Pinpoint the cell where the given text exists, returning its (x, y) midpoint coordinate. 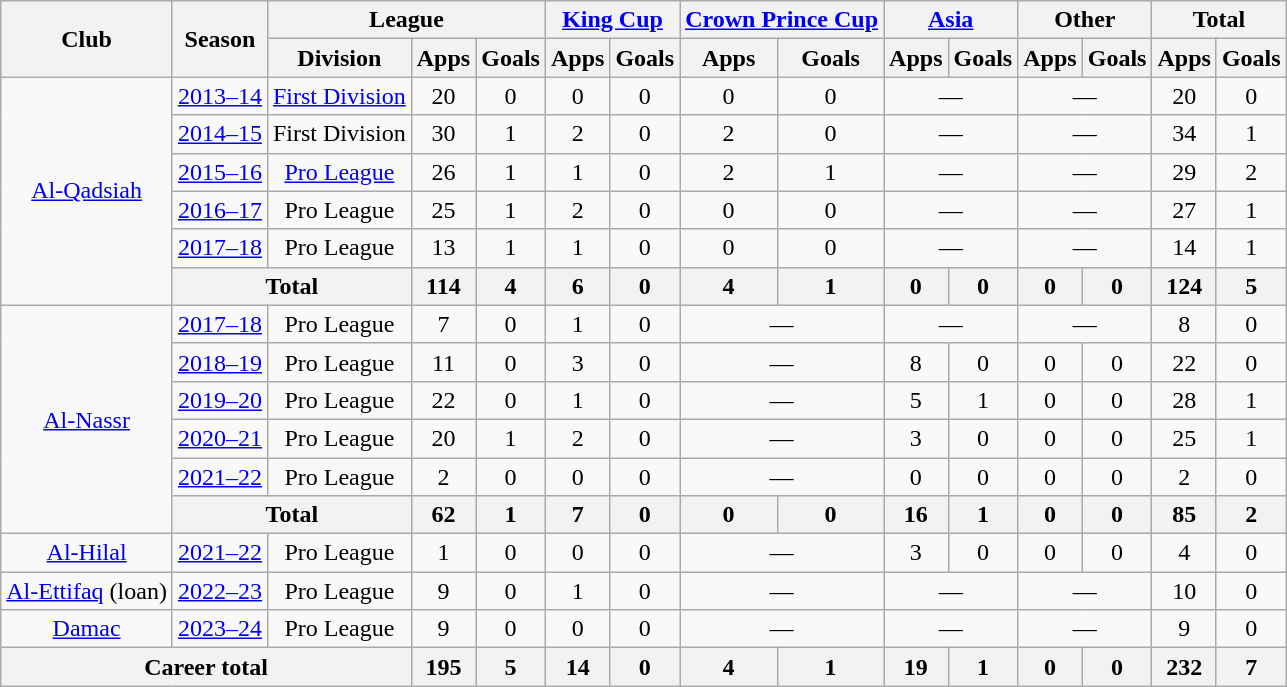
Damac (87, 629)
Al-Hilal (87, 553)
114 (443, 286)
11 (443, 362)
Other (1085, 20)
27 (1184, 210)
Al-Qadsiah (87, 191)
10 (1184, 591)
29 (1184, 172)
Division (339, 58)
League (406, 20)
2022–23 (220, 591)
30 (443, 134)
85 (1184, 515)
2023–24 (220, 629)
232 (1184, 667)
28 (1184, 400)
2019–20 (220, 400)
2016–17 (220, 210)
195 (443, 667)
King Cup (612, 20)
Al-Nassr (87, 419)
62 (443, 515)
19 (916, 667)
Season (220, 39)
2018–19 (220, 362)
6 (577, 286)
Asia (951, 20)
Career total (206, 667)
2020–21 (220, 438)
Al-Ettifaq (loan) (87, 591)
13 (443, 248)
124 (1184, 286)
2013–14 (220, 96)
Crown Prince Cup (782, 20)
Club (87, 39)
26 (443, 172)
34 (1184, 134)
2014–15 (220, 134)
16 (916, 515)
2015–16 (220, 172)
